Return the [x, y] coordinate for the center point of the cell that contains the specified text.  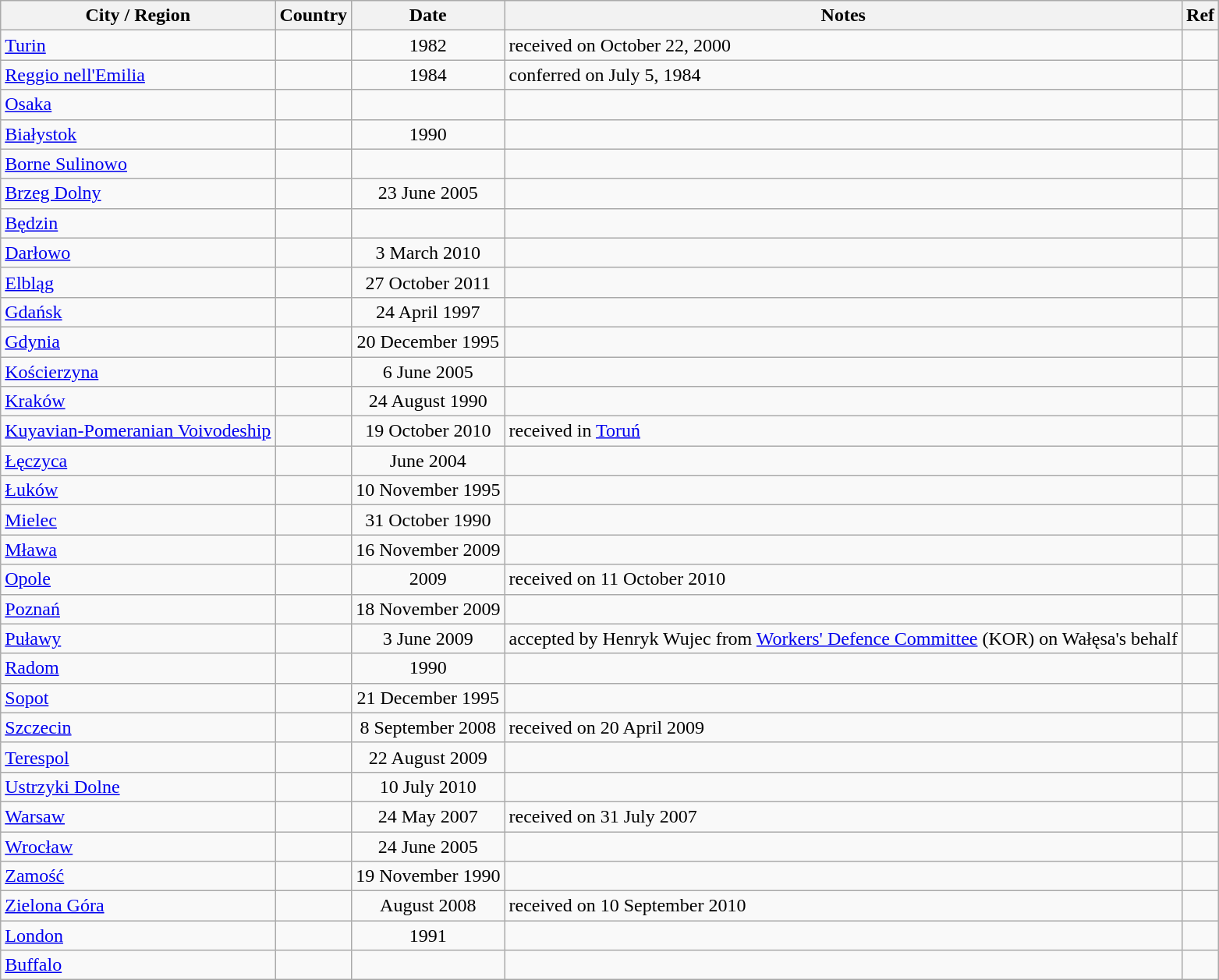
21 December 1995 [428, 698]
19 November 1990 [428, 876]
19 October 2010 [428, 431]
10 July 2010 [428, 787]
received on 31 July 2007 [844, 816]
Szczecin [138, 727]
24 August 1990 [428, 402]
1982 [428, 45]
Terespol [138, 757]
Białystok [138, 134]
3 June 2009 [428, 639]
Poznań [138, 609]
Łuków [138, 490]
received on 11 October 2010 [844, 579]
10 November 1995 [428, 490]
Ref [1201, 16]
Gdynia [138, 341]
Zamość [138, 876]
Date [428, 16]
27 October 2011 [428, 282]
3 March 2010 [428, 253]
City / Region [138, 16]
6 June 2005 [428, 372]
Opole [138, 579]
London [138, 936]
Kuyavian-Pomeranian Voivodeship [138, 431]
1991 [428, 936]
Osaka [138, 104]
23 June 2005 [428, 193]
Darłowo [138, 253]
20 December 1995 [428, 341]
Radom [138, 668]
24 June 2005 [428, 846]
Łęczyca [138, 461]
Gdańsk [138, 312]
received on 20 April 2009 [844, 727]
Będzin [138, 223]
August 2008 [428, 906]
Country [314, 16]
Buffalo [138, 965]
1984 [428, 75]
2009 [428, 579]
Zielona Góra [138, 906]
received on 10 September 2010 [844, 906]
June 2004 [428, 461]
Warsaw [138, 816]
accepted by Henryk Wujec from Workers' Defence Committee (KOR) on Wałęsa's behalf [844, 639]
Mława [138, 550]
Ustrzyki Dolne [138, 787]
Kraków [138, 402]
received on October 22, 2000 [844, 45]
16 November 2009 [428, 550]
24 April 1997 [428, 312]
18 November 2009 [428, 609]
Sopot [138, 698]
Puławy [138, 639]
Elbląg [138, 282]
22 August 2009 [428, 757]
Reggio nell'Emilia [138, 75]
24 May 2007 [428, 816]
Kościerzyna [138, 372]
Notes [844, 16]
Turin [138, 45]
8 September 2008 [428, 727]
Wrocław [138, 846]
received in Toruń [844, 431]
Borne Sulinowo [138, 164]
31 October 1990 [428, 520]
Brzeg Dolny [138, 193]
conferred on July 5, 1984 [844, 75]
Mielec [138, 520]
